Detect which cell encompasses the target text, then output its [x, y] center coordinate. 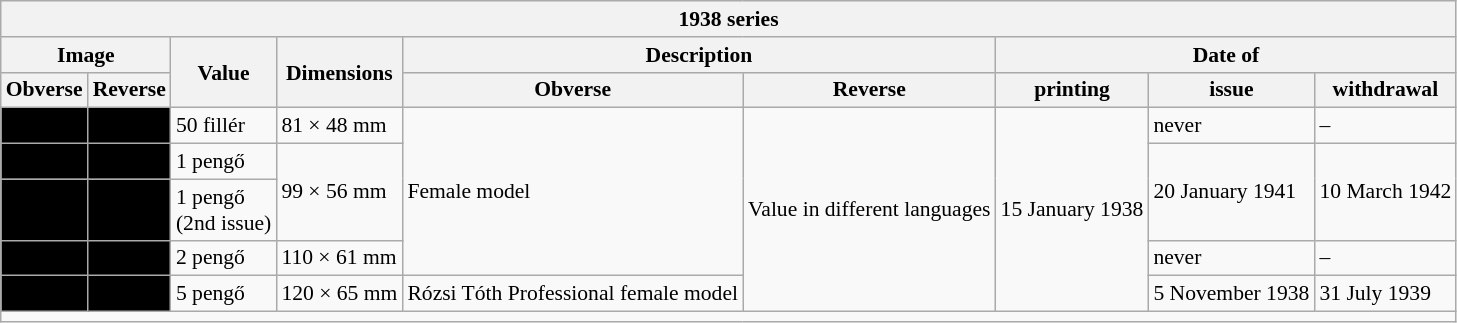
20 January 1941 [1231, 192]
81 × 48 mm [339, 126]
Image [86, 55]
issue [1231, 90]
Female model [572, 192]
1 pengő [224, 162]
Value in different languages [869, 210]
5 pengő [224, 294]
120 × 65 mm [339, 294]
Dimensions [339, 72]
10 March 1942 [1385, 192]
15 January 1938 [1072, 210]
50 fillér [224, 126]
1 pengő(2nd issue) [224, 210]
5 November 1938 [1231, 294]
1938 series [729, 19]
110 × 61 mm [339, 258]
Description [698, 55]
Date of [1226, 55]
printing [1072, 90]
99 × 56 mm [339, 192]
Value [224, 72]
Rózsi Tóth Professional female model [572, 294]
31 July 1939 [1385, 294]
withdrawal [1385, 90]
2 pengő [224, 258]
